Return [x, y] of the center of cell containing provided text 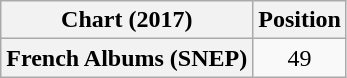
Chart (2017) [127, 20]
49 [300, 58]
Position [300, 20]
French Albums (SNEP) [127, 58]
